Capture the cell that displays the provided text and extract its (x, y) central coordinate. 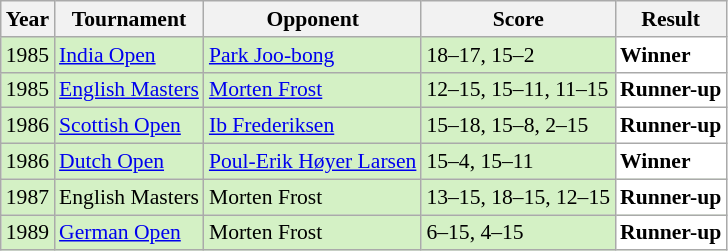
12–15, 15–11, 11–15 (518, 90)
India Open (129, 55)
Result (670, 19)
Park Joo-bong (313, 55)
15–4, 15–11 (518, 162)
Ib Frederiksen (313, 126)
1987 (28, 197)
15–18, 15–8, 2–15 (518, 126)
1989 (28, 233)
Tournament (129, 19)
Dutch Open (129, 162)
Year (28, 19)
Opponent (313, 19)
13–15, 18–15, 12–15 (518, 197)
Poul-Erik Høyer Larsen (313, 162)
Scottish Open (129, 126)
German Open (129, 233)
18–17, 15–2 (518, 55)
6–15, 4–15 (518, 233)
Score (518, 19)
